Return the [x, y] coordinate for the center point of the cell that contains the specified text.  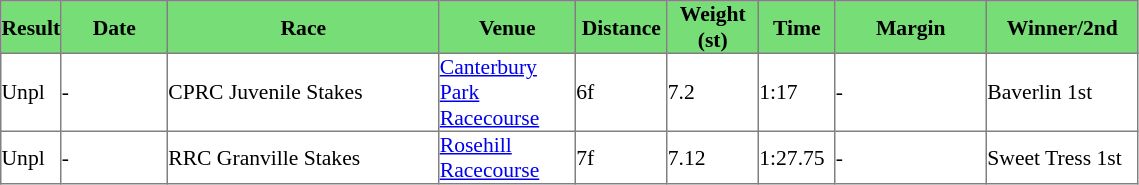
7f [622, 157]
Time [797, 27]
Weight (st) [713, 27]
RRC Granville Stakes [304, 157]
Canterbury Park Racecourse [507, 92]
Race [304, 27]
Rosehill Racecourse [507, 157]
7.2 [713, 92]
7.12 [713, 157]
Margin [911, 27]
Result [31, 27]
6f [622, 92]
Date [114, 27]
Winner/2nd [1063, 27]
Sweet Tress 1st [1063, 157]
1:27.75 [797, 157]
Distance [622, 27]
1:17 [797, 92]
Baverlin 1st [1063, 92]
Venue [507, 27]
CPRC Juvenile Stakes [304, 92]
